Determine the [X, Y] coordinate at the center of the cell enclosing the given text.  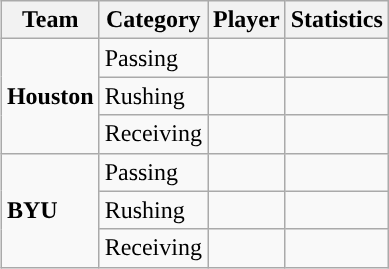
Statistics [336, 20]
BYU [50, 210]
Player [247, 20]
Houston [50, 96]
Team [50, 20]
Category [153, 20]
